Determine the (x, y) coordinate at the center of the cell enclosing the given text.  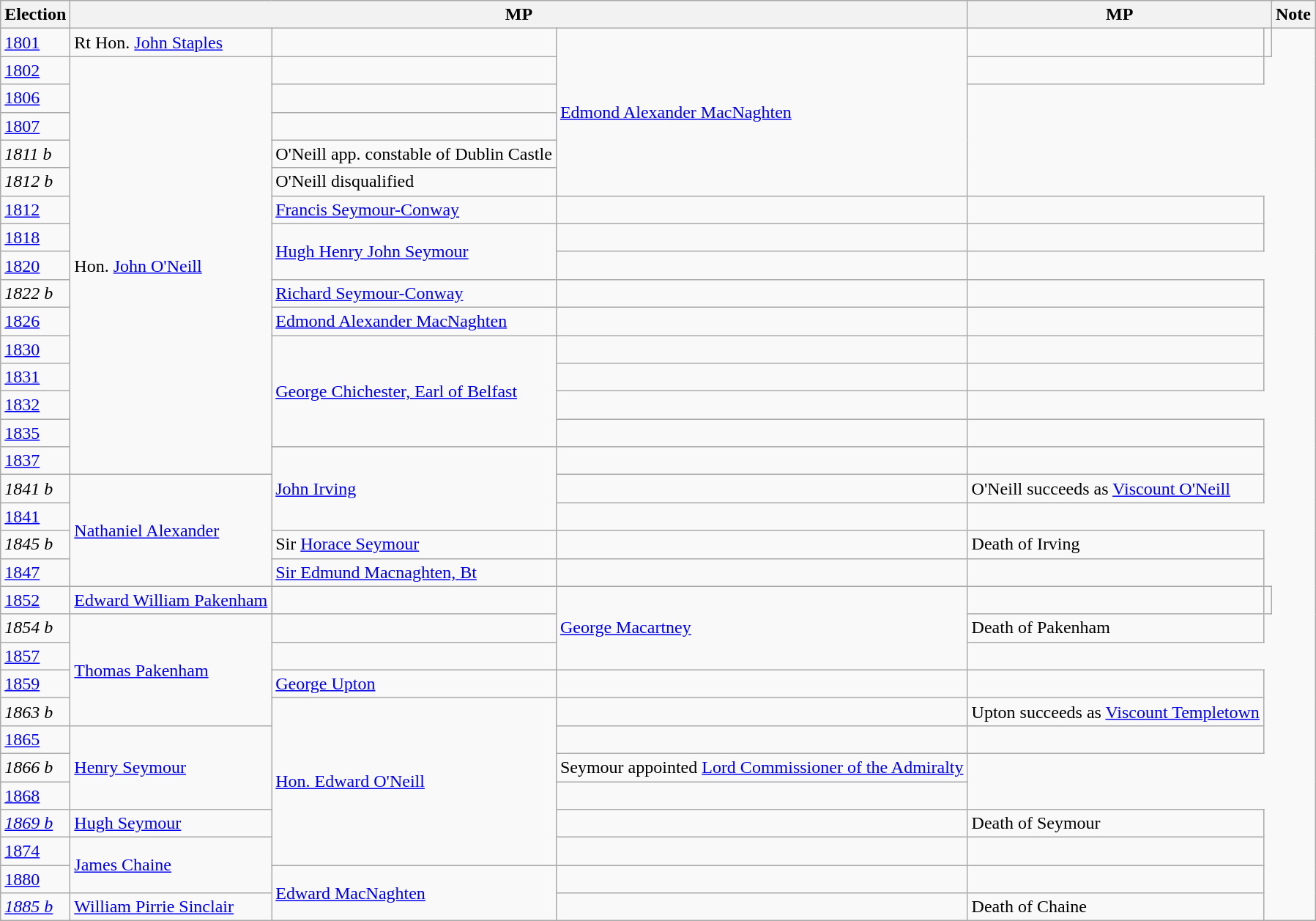
1863 b (35, 711)
Francis Seymour-Conway (414, 210)
Hugh Henry John Seymour (414, 251)
Henry Seymour (171, 767)
George Macartney (762, 628)
1874 (35, 851)
1847 (35, 572)
1822 b (35, 293)
John Irving (414, 489)
1868 (35, 795)
Rt Hon. John Staples (171, 42)
Upton succeeds as Viscount Templetown (1115, 711)
Note (1293, 15)
1866 b (35, 767)
1880 (35, 879)
1845 b (35, 544)
Edward William Pakenham (171, 600)
Hon. John O'Neill (171, 265)
O'Neill disqualified (414, 182)
Sir Edmund Macnaghten, Bt (414, 572)
1832 (35, 405)
Sir Horace Seymour (414, 544)
1826 (35, 321)
Death of Pakenham (1115, 628)
1841 (35, 517)
1811 b (35, 154)
1837 (35, 461)
1841 b (35, 489)
Nathaniel Alexander (171, 530)
1802 (35, 70)
1807 (35, 126)
1859 (35, 684)
Seymour appointed Lord Commissioner of the Admiralty (762, 767)
1885 b (35, 907)
1857 (35, 656)
1854 b (35, 628)
Death of Seymour (1115, 824)
1806 (35, 98)
1820 (35, 265)
Hon. Edward O'Neill (414, 781)
1818 (35, 237)
1812 (35, 210)
1835 (35, 433)
Death of Irving (1115, 544)
1831 (35, 377)
James Chaine (171, 865)
O'Neill succeeds as Viscount O'Neill (1115, 489)
1830 (35, 349)
George Upton (414, 684)
1812 b (35, 182)
O'Neill app. constable of Dublin Castle (414, 154)
William Pirrie Sinclair (171, 907)
Richard Seymour-Conway (414, 293)
George Chichester, Earl of Belfast (414, 391)
Thomas Pakenham (171, 670)
1801 (35, 42)
Election (35, 15)
Hugh Seymour (171, 824)
1865 (35, 739)
Edward MacNaghten (414, 893)
1852 (35, 600)
1869 b (35, 824)
Death of Chaine (1115, 907)
